Scan for the cell matching the given text and deliver its (X, Y) coordinate at center. 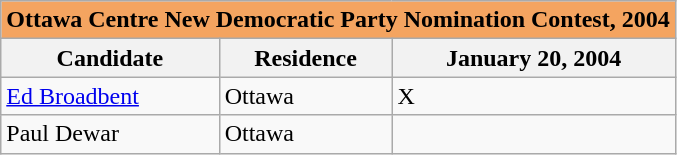
Ed Broadbent (110, 96)
Paul Dewar (110, 134)
January 20, 2004 (534, 58)
Candidate (110, 58)
X (534, 96)
Ottawa Centre New Democratic Party Nomination Contest, 2004 (338, 20)
Residence (306, 58)
